Capture the cell that displays the provided text and extract its (x, y) central coordinate. 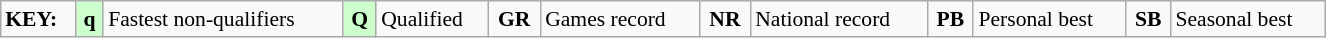
National record (838, 19)
Games record (620, 19)
Fastest non-qualifiers (223, 19)
Seasonal best (1248, 19)
Personal best (1049, 19)
Qualified (432, 19)
Q (360, 19)
GR (514, 19)
KEY: (38, 19)
NR (725, 19)
q (90, 19)
PB (950, 19)
SB (1148, 19)
